Find where the given text appears and provide that cell's center as [x, y] coordinate. 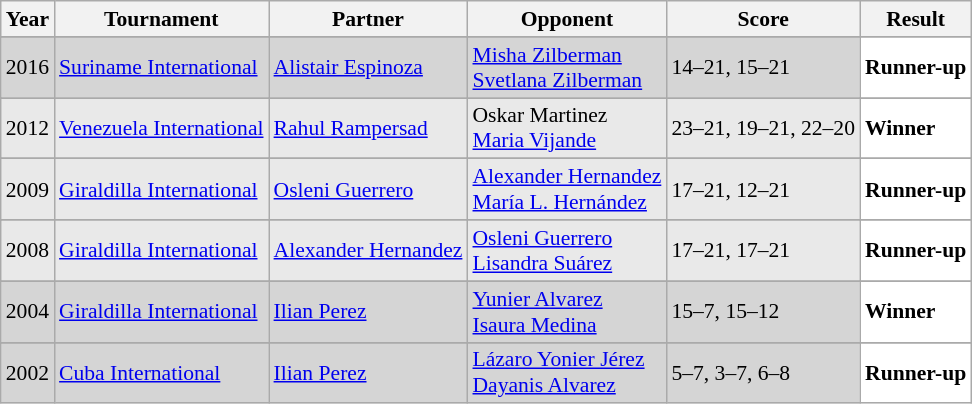
Osleni Guerrero Lisandra Suárez [566, 250]
2016 [28, 68]
Rahul Rampersad [368, 128]
Partner [368, 19]
15–7, 15–12 [763, 312]
Cuba International [161, 372]
Oskar Martinez Maria Vijande [566, 128]
Year [28, 19]
17–21, 12–21 [763, 190]
Alexander Hernandez [368, 250]
2004 [28, 312]
14–21, 15–21 [763, 68]
Venezuela International [161, 128]
2008 [28, 250]
Misha Zilberman Svetlana Zilberman [566, 68]
17–21, 17–21 [763, 250]
Osleni Guerrero [368, 190]
2002 [28, 372]
2009 [28, 190]
Tournament [161, 19]
Suriname International [161, 68]
Alistair Espinoza [368, 68]
Opponent [566, 19]
23–21, 19–21, 22–20 [763, 128]
Score [763, 19]
2012 [28, 128]
Alexander Hernandez María L. Hernández [566, 190]
Lázaro Yonier Jérez Dayanis Alvarez [566, 372]
Result [916, 19]
Yunier Alvarez Isaura Medina [566, 312]
5–7, 3–7, 6–8 [763, 372]
